Capture the cell that displays the provided text and extract its [x, y] central coordinate. 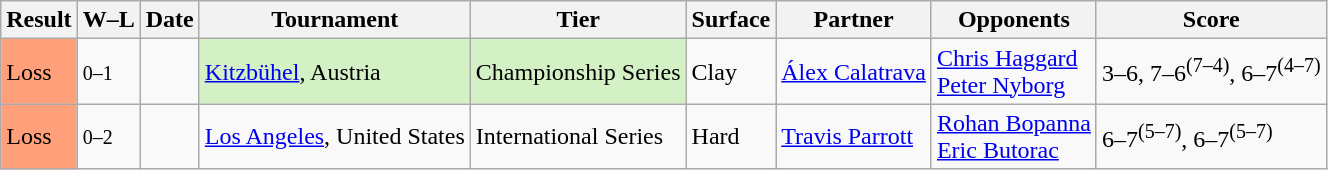
0–2 [108, 136]
3–6, 7–6(7–4), 6–7(4–7) [1211, 72]
Chris Haggard Peter Nyborg [1014, 72]
Score [1211, 20]
Championship Series [578, 72]
Partner [854, 20]
Opponents [1014, 20]
Surface [731, 20]
Tournament [334, 20]
Tier [578, 20]
Álex Calatrava [854, 72]
Rohan Bopanna Eric Butorac [1014, 136]
6–7(5–7), 6–7(5–7) [1211, 136]
Los Angeles, United States [334, 136]
Travis Parrott [854, 136]
Result [39, 20]
Date [170, 20]
Clay [731, 72]
W–L [108, 20]
International Series [578, 136]
Kitzbühel, Austria [334, 72]
Hard [731, 136]
0–1 [108, 72]
